For the text-containing cell, return its midpoint in (x, y) coordinate format. 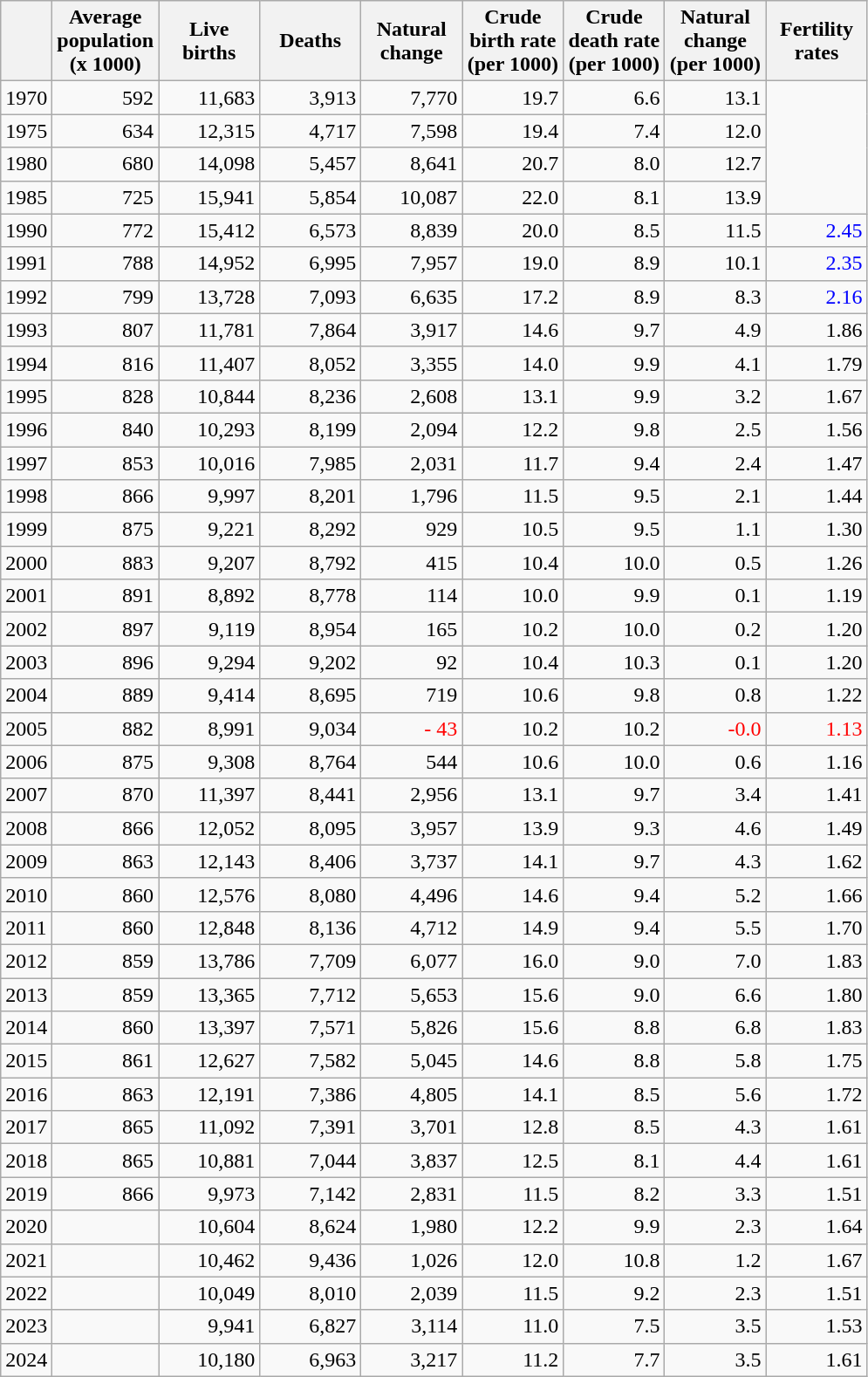
1.80 (817, 994)
9,202 (311, 662)
8,095 (311, 828)
1994 (26, 363)
634 (106, 131)
8,236 (311, 396)
2000 (26, 563)
7,985 (311, 463)
10.3 (614, 662)
1.53 (817, 1326)
4,712 (412, 928)
19.4 (513, 131)
2020 (26, 1227)
807 (106, 330)
10,016 (209, 463)
1991 (26, 264)
8,201 (311, 497)
2.5 (715, 429)
8,199 (311, 429)
1995 (26, 396)
1,980 (412, 1227)
1.64 (817, 1227)
9,436 (311, 1260)
9,973 (209, 1194)
2.4 (715, 463)
2,831 (412, 1194)
6,963 (311, 1360)
1,026 (412, 1260)
13,786 (209, 961)
4,805 (412, 1094)
15,412 (209, 230)
1970 (26, 98)
10,293 (209, 429)
9,207 (209, 563)
6,573 (311, 230)
680 (106, 164)
2.35 (817, 264)
1.56 (817, 429)
2002 (26, 629)
9,294 (209, 662)
3,737 (412, 861)
1.66 (817, 894)
3,114 (412, 1326)
3,837 (412, 1161)
2023 (26, 1326)
7,957 (412, 264)
1993 (26, 330)
3,355 (412, 363)
1.16 (817, 762)
7,582 (311, 1061)
5,653 (412, 994)
1.72 (817, 1094)
2022 (26, 1293)
Live births (209, 41)
8,624 (311, 1227)
3.2 (715, 396)
2.45 (817, 230)
Fertility rates (817, 41)
929 (412, 530)
8,954 (311, 629)
2005 (26, 729)
1.75 (817, 1061)
13,728 (209, 297)
13,397 (209, 1028)
13,365 (209, 994)
6,077 (412, 961)
2018 (26, 1161)
11.2 (513, 1360)
1990 (26, 230)
5.2 (715, 894)
11.7 (513, 463)
10,180 (209, 1360)
10,049 (209, 1293)
2016 (26, 1094)
12,191 (209, 1094)
4.4 (715, 1161)
1.79 (817, 363)
114 (412, 596)
165 (412, 629)
9,414 (209, 695)
2,956 (412, 795)
0.2 (715, 629)
6,995 (311, 264)
882 (106, 729)
3,217 (412, 1360)
4.9 (715, 330)
Average population (x 1000) (106, 41)
9,308 (209, 762)
11,683 (209, 98)
22.0 (513, 197)
10.8 (614, 1260)
8,080 (311, 894)
5.5 (715, 928)
7,391 (311, 1127)
1980 (26, 164)
415 (412, 563)
2006 (26, 762)
7,712 (311, 994)
544 (412, 762)
2014 (26, 1028)
3,913 (311, 98)
840 (106, 429)
1985 (26, 197)
- 43 (412, 729)
14,952 (209, 264)
10,087 (412, 197)
11.0 (513, 1326)
11,397 (209, 795)
719 (412, 695)
16.0 (513, 961)
4.1 (715, 363)
8,892 (209, 596)
7,044 (311, 1161)
9,034 (311, 729)
-0.0 (715, 729)
8.3 (715, 297)
1.22 (817, 695)
1,796 (412, 497)
8,778 (311, 596)
1.30 (817, 530)
10,844 (209, 396)
1.26 (817, 563)
10,881 (209, 1161)
1997 (26, 463)
12,627 (209, 1061)
3,957 (412, 828)
8,839 (412, 230)
870 (106, 795)
0.8 (715, 695)
Deaths (311, 41)
8,695 (311, 695)
0.5 (715, 563)
8,641 (412, 164)
19.0 (513, 264)
1.44 (817, 497)
2003 (26, 662)
828 (106, 396)
9,119 (209, 629)
12,576 (209, 894)
1.2 (715, 1260)
7.5 (614, 1326)
9,941 (209, 1326)
2015 (26, 1061)
2.1 (715, 497)
1.86 (817, 330)
6.8 (715, 1028)
7,598 (412, 131)
2,031 (412, 463)
5,457 (311, 164)
1.19 (817, 596)
8,406 (311, 861)
92 (412, 662)
5,045 (412, 1061)
1.70 (817, 928)
1999 (26, 530)
8,136 (311, 928)
19.7 (513, 98)
1992 (26, 297)
20.7 (513, 164)
2.16 (817, 297)
772 (106, 230)
891 (106, 596)
0.6 (715, 762)
3,701 (412, 1127)
2011 (26, 928)
11,781 (209, 330)
12,315 (209, 131)
1996 (26, 429)
889 (106, 695)
7.4 (614, 131)
11,407 (209, 363)
10.5 (513, 530)
17.2 (513, 297)
2008 (26, 828)
2007 (26, 795)
896 (106, 662)
9.3 (614, 828)
5.8 (715, 1061)
2012 (26, 961)
2019 (26, 1194)
1998 (26, 497)
6,827 (311, 1326)
8,010 (311, 1293)
8,792 (311, 563)
592 (106, 98)
3.4 (715, 795)
3,917 (412, 330)
1.62 (817, 861)
8,991 (209, 729)
14,098 (209, 164)
8.0 (614, 164)
9,221 (209, 530)
10,604 (209, 1227)
11,092 (209, 1127)
12.5 (513, 1161)
2,039 (412, 1293)
4.6 (715, 828)
2009 (26, 861)
2024 (26, 1360)
1.13 (817, 729)
Crude death rate (per 1000) (614, 41)
8,052 (311, 363)
816 (106, 363)
Natural change (412, 41)
2021 (26, 1260)
4,496 (412, 894)
799 (106, 297)
2,608 (412, 396)
3.3 (715, 1194)
12,052 (209, 828)
8.2 (614, 1194)
7.7 (614, 1360)
10.1 (715, 264)
1975 (26, 131)
2010 (26, 894)
7,386 (311, 1094)
8,441 (311, 795)
14.9 (513, 928)
10,462 (209, 1260)
Natural change (per 1000) (715, 41)
1.47 (817, 463)
20.0 (513, 230)
725 (106, 197)
2004 (26, 695)
12.7 (715, 164)
15,941 (209, 197)
5,854 (311, 197)
788 (106, 264)
5.6 (715, 1094)
7.0 (715, 961)
8,292 (311, 530)
12.8 (513, 1127)
12,848 (209, 928)
1.49 (817, 828)
1.1 (715, 530)
861 (106, 1061)
1.41 (817, 795)
7,571 (311, 1028)
2001 (26, 596)
2,094 (412, 429)
2017 (26, 1127)
7,709 (311, 961)
7,864 (311, 330)
14.0 (513, 363)
7,093 (311, 297)
4,717 (311, 131)
2013 (26, 994)
9,997 (209, 497)
9.2 (614, 1293)
897 (106, 629)
6,635 (412, 297)
12,143 (209, 861)
Crude birth rate (per 1000) (513, 41)
853 (106, 463)
8,764 (311, 762)
5,826 (412, 1028)
7,142 (311, 1194)
7,770 (412, 98)
883 (106, 563)
